Detect which cell encompasses the target text, then output its (x, y) center coordinate. 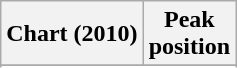
Peakposition (189, 34)
Chart (2010) (72, 34)
